Return (x, y) of the center of cell containing provided text 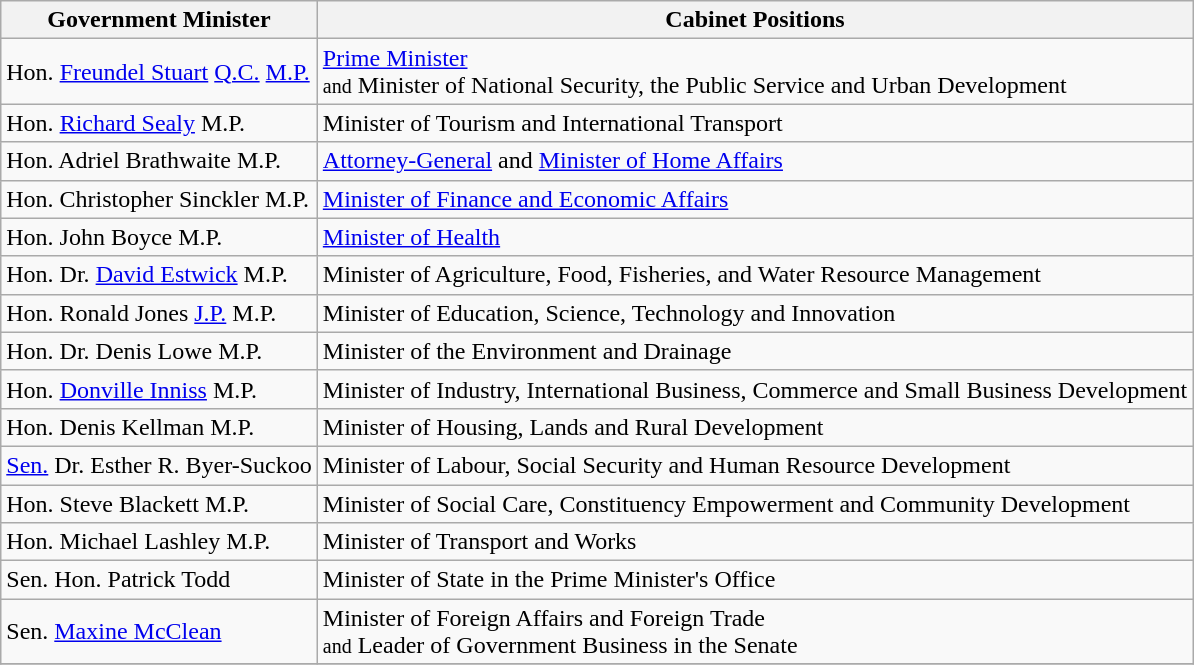
Hon. Michael Lashley M.P. (160, 542)
Minister of Finance and Economic Affairs (754, 199)
Minister of Tourism and International Transport (754, 123)
Hon. Dr. Denis Lowe M.P. (160, 351)
Hon. Christopher Sinckler M.P. (160, 199)
Hon. Denis Kellman M.P. (160, 427)
Sen. Hon. Patrick Todd (160, 580)
Hon. Richard Sealy M.P. (160, 123)
Cabinet Positions (754, 20)
Hon. Ronald Jones J.P. M.P. (160, 313)
Prime Ministerand Minister of National Security, the Public Service and Urban Development (754, 72)
Hon. Adriel Brathwaite M.P. (160, 161)
Minister of Social Care, Constituency Empowerment and Community Development (754, 503)
Minister of Foreign Affairs and Foreign Tradeand Leader of Government Business in the Senate (754, 632)
Sen. Dr. Esther R. Byer-Suckoo (160, 465)
Hon. Freundel Stuart Q.C. M.P. (160, 72)
Government Minister (160, 20)
Hon. Donville Inniss M.P. (160, 389)
Minister of State in the Prime Minister's Office (754, 580)
Minister of Health (754, 237)
Minister of Education, Science, Technology and Innovation (754, 313)
Minister of Industry, International Business, Commerce and Small Business Development (754, 389)
Minister of the Environment and Drainage (754, 351)
Minister of Agriculture, Food, Fisheries, and Water Resource Management (754, 275)
Hon. John Boyce M.P. (160, 237)
Minister of Transport and Works (754, 542)
Minister of Housing, Lands and Rural Development (754, 427)
Attorney-General and Minister of Home Affairs (754, 161)
Sen. Maxine McClean (160, 632)
Hon. Steve Blackett M.P. (160, 503)
Hon. Dr. David Estwick M.P. (160, 275)
Minister of Labour, Social Security and Human Resource Development (754, 465)
